Return the [x, y] coordinate for the center point of the cell that contains the specified text.  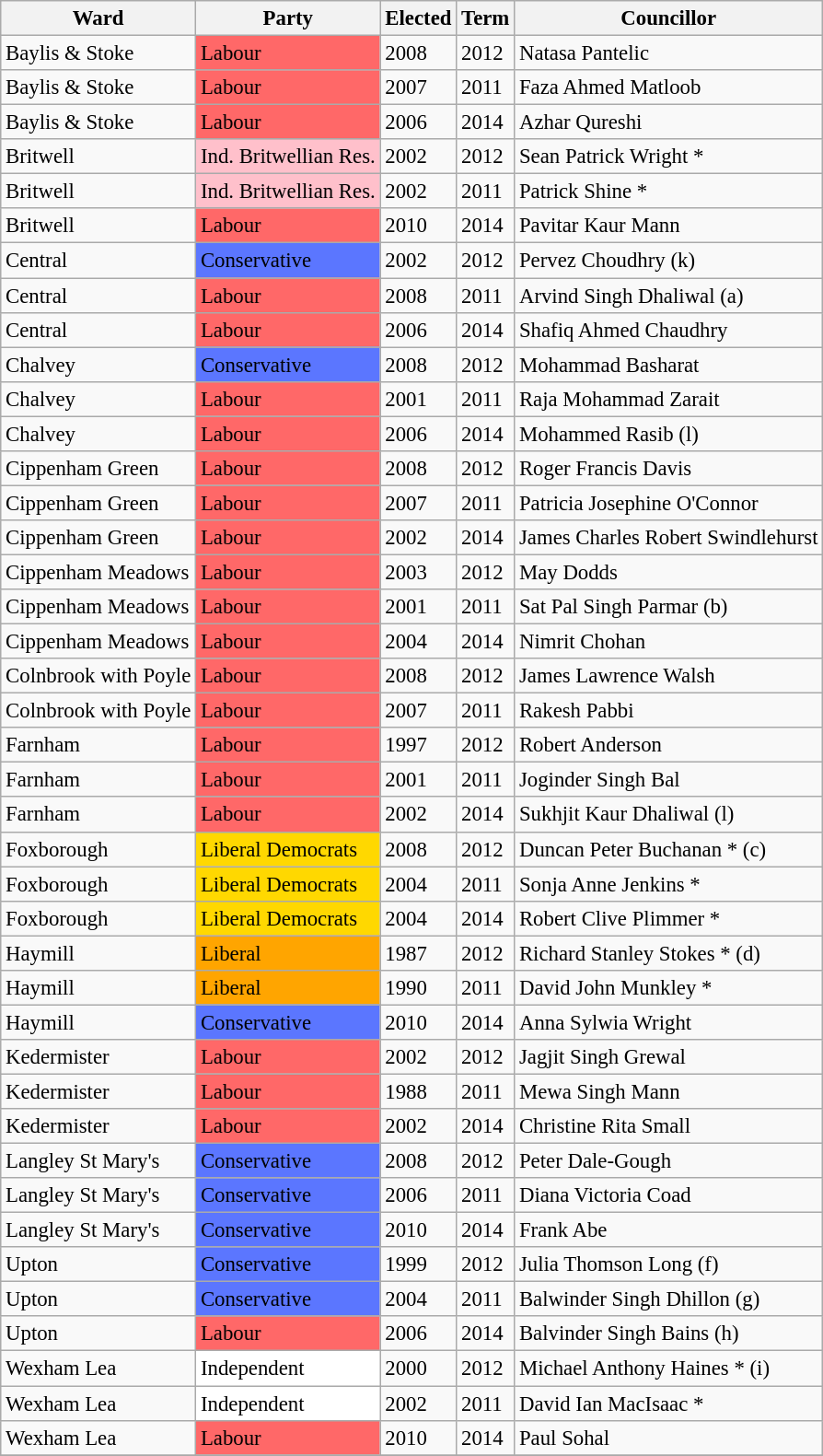
David John Munkley * [668, 988]
Faza Ahmed Matloob [668, 87]
Jagjit Singh Grewal [668, 1057]
Richard Stanley Stokes * (d) [668, 953]
Roger Francis Davis [668, 469]
Ward [99, 18]
Frank Abe [668, 1230]
1988 [418, 1091]
Raja Mohammad Zarait [668, 399]
Balvinder Singh Bains (h) [668, 1334]
David Ian MacIsaac * [668, 1404]
Mohammed Rasib (l) [668, 434]
Patricia Josephine O'Connor [668, 503]
Pavitar Kaur Mann [668, 226]
Rakesh Pabbi [668, 711]
Diana Victoria Coad [668, 1195]
Anna Sylwia Wright [668, 1022]
1990 [418, 988]
Mewa Singh Mann [668, 1091]
2003 [418, 572]
1999 [418, 1264]
Patrick Shine * [668, 192]
Party [288, 18]
1987 [418, 953]
Sonja Anne Jenkins * [668, 884]
Natasa Pantelic [668, 53]
Pervez Choudhry (k) [668, 261]
Julia Thomson Long (f) [668, 1264]
James Lawrence Walsh [668, 676]
Mohammad Basharat [668, 365]
Shafiq Ahmed Chaudhry [668, 330]
Robert Anderson [668, 745]
Paul Sohal [668, 1438]
Arvind Singh Dhaliwal (a) [668, 296]
Sat Pal Singh Parmar (b) [668, 607]
Azhar Qureshi [668, 122]
Nimrit Chohan [668, 642]
Elected [418, 18]
2000 [418, 1369]
1997 [418, 745]
James Charles Robert Swindlehurst [668, 538]
Councillor [668, 18]
Sean Patrick Wright * [668, 157]
Peter Dale-Gough [668, 1161]
May Dodds [668, 572]
Duncan Peter Buchanan * (c) [668, 849]
Joginder Singh Bal [668, 780]
Balwinder Singh Dhillon (g) [668, 1299]
Michael Anthony Haines * (i) [668, 1369]
Robert Clive Plimmer * [668, 918]
Term [486, 18]
Sukhjit Kaur Dhaliwal (l) [668, 815]
Christine Rita Small [668, 1126]
